Search for the cell housing the specified text and yield its (x, y) center coordinate. 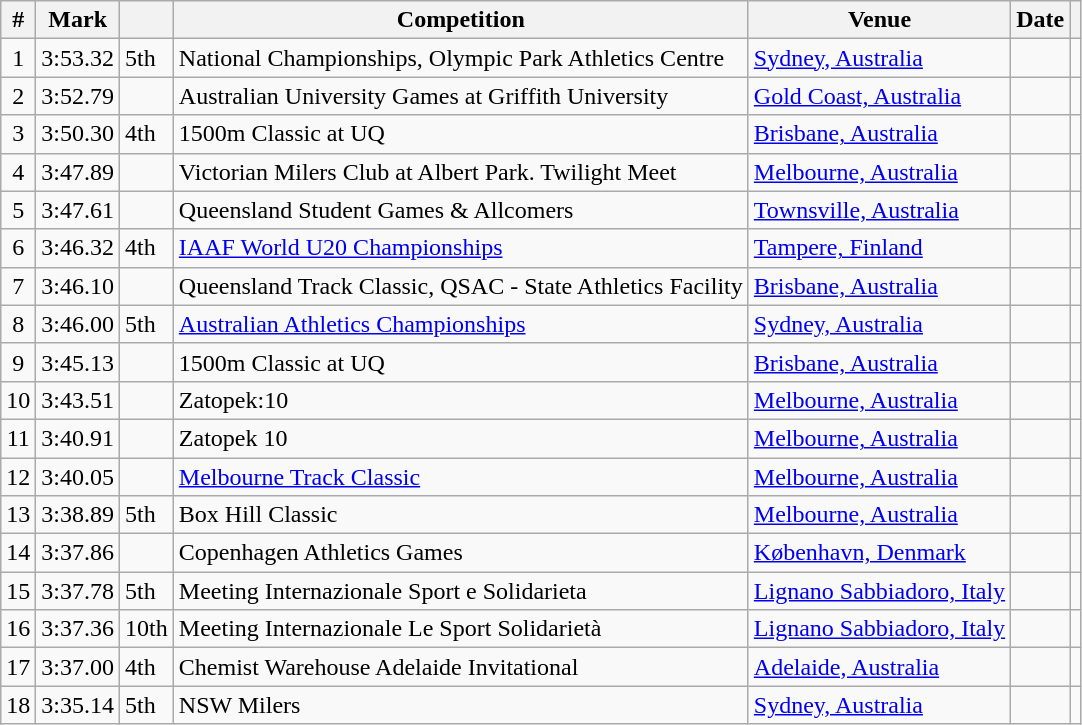
Adelaide, Australia (879, 667)
Queensland Student Games & Allcomers (460, 210)
3:52.79 (78, 96)
15 (18, 591)
Australian Athletics Championships (460, 324)
Zatopek:10 (460, 400)
11 (18, 438)
3 (18, 134)
3:37.78 (78, 591)
3:46.32 (78, 248)
Queensland Track Classic, QSAC - State Athletics Facility (460, 286)
Copenhagen Athletics Games (460, 553)
Australian University Games at Griffith University (460, 96)
National Championships, Olympic Park Athletics Centre (460, 58)
3:37.00 (78, 667)
10 (18, 400)
# (18, 20)
16 (18, 629)
Meeting Internazionale Le Sport Solidarietà (460, 629)
København, Denmark (879, 553)
3:46.10 (78, 286)
14 (18, 553)
NSW Milers (460, 705)
Melbourne Track Classic (460, 477)
Mark (78, 20)
Competition (460, 20)
Chemist Warehouse Adelaide Invitational (460, 667)
Date (1040, 20)
3:43.51 (78, 400)
3:40.91 (78, 438)
5 (18, 210)
3:50.30 (78, 134)
3:45.13 (78, 362)
8 (18, 324)
IAAF World U20 Championships (460, 248)
13 (18, 515)
3:37.36 (78, 629)
3:40.05 (78, 477)
1 (18, 58)
3:46.00 (78, 324)
Townsville, Australia (879, 210)
17 (18, 667)
10th (147, 629)
3:53.32 (78, 58)
Gold Coast, Australia (879, 96)
Meeting Internazionale Sport e Solidarieta (460, 591)
3:47.61 (78, 210)
7 (18, 286)
18 (18, 705)
3:47.89 (78, 172)
3:37.86 (78, 553)
2 (18, 96)
6 (18, 248)
Venue (879, 20)
3:38.89 (78, 515)
4 (18, 172)
12 (18, 477)
Victorian Milers Club at Albert Park. Twilight Meet (460, 172)
Tampere, Finland (879, 248)
Box Hill Classic (460, 515)
9 (18, 362)
3:35.14 (78, 705)
Zatopek 10 (460, 438)
